Locate the cell with the specified text and output its [x, y] center coordinate. 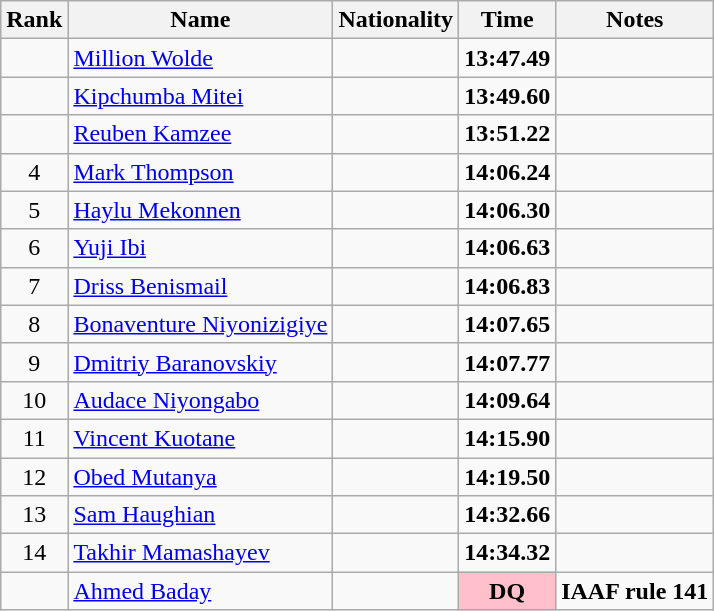
Takhir Mamashayev [200, 553]
Mark Thompson [200, 172]
DQ [508, 591]
13:47.49 [508, 58]
14 [34, 553]
Obed Mutanya [200, 477]
Notes [635, 20]
14:15.90 [508, 438]
14:34.32 [508, 553]
14:06.63 [508, 248]
14:06.30 [508, 210]
Kipchumba Mitei [200, 96]
Vincent Kuotane [200, 438]
Time [508, 20]
Yuji Ibi [200, 248]
14:06.24 [508, 172]
14:09.64 [508, 400]
14:06.83 [508, 286]
Driss Benismail [200, 286]
Dmitriy Baranovskiy [200, 362]
13:51.22 [508, 134]
5 [34, 210]
6 [34, 248]
11 [34, 438]
Rank [34, 20]
Audace Niyongabo [200, 400]
Ahmed Baday [200, 591]
7 [34, 286]
IAAF rule 141 [635, 591]
12 [34, 477]
Million Wolde [200, 58]
Bonaventure Niyonizigiye [200, 324]
14:07.65 [508, 324]
14:32.66 [508, 515]
14:19.50 [508, 477]
4 [34, 172]
Nationality [396, 20]
Haylu Mekonnen [200, 210]
13 [34, 515]
9 [34, 362]
Reuben Kamzee [200, 134]
Sam Haughian [200, 515]
14:07.77 [508, 362]
Name [200, 20]
13:49.60 [508, 96]
8 [34, 324]
10 [34, 400]
